Find where the given text appears and provide that cell's center as (x, y) coordinate. 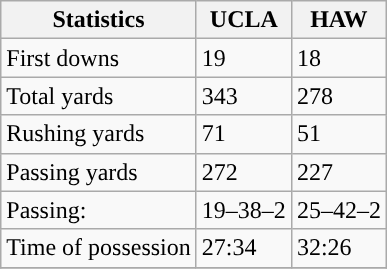
278 (338, 96)
Passing: (99, 210)
HAW (338, 20)
Passing yards (99, 172)
27:34 (244, 248)
19–38–2 (244, 210)
25–42–2 (338, 210)
Statistics (99, 20)
227 (338, 172)
Time of possession (99, 248)
32:26 (338, 248)
71 (244, 134)
UCLA (244, 20)
Total yards (99, 96)
51 (338, 134)
18 (338, 58)
272 (244, 172)
First downs (99, 58)
Rushing yards (99, 134)
19 (244, 58)
343 (244, 96)
